Scan for the cell matching the given text and deliver its [x, y] coordinate at center. 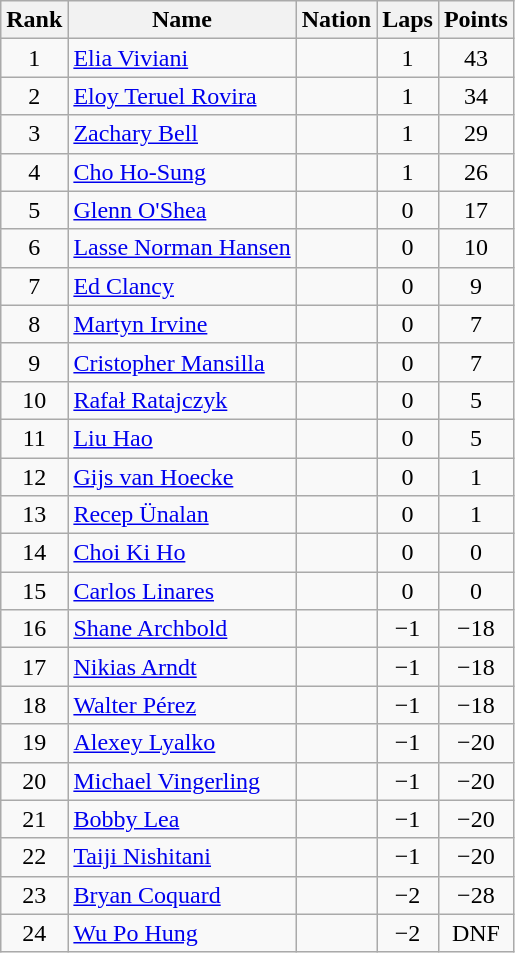
Bryan Coquard [182, 895]
6 [34, 248]
21 [34, 819]
Nikias Arndt [182, 667]
Nation [336, 20]
15 [34, 591]
Zachary Bell [182, 134]
23 [34, 895]
Liu Hao [182, 438]
19 [34, 743]
24 [34, 933]
Recep Ünalan [182, 515]
Laps [408, 20]
Name [182, 20]
26 [476, 172]
Glenn O'Shea [182, 210]
Lasse Norman Hansen [182, 248]
11 [34, 438]
Cho Ho-Sung [182, 172]
Martyn Irvine [182, 324]
16 [34, 629]
Michael Vingerling [182, 781]
18 [34, 705]
Eloy Teruel Rovira [182, 96]
43 [476, 58]
Alexey Lyalko [182, 743]
22 [34, 857]
29 [476, 134]
Wu Po Hung [182, 933]
14 [34, 553]
Taiji Nishitani [182, 857]
Ed Clancy [182, 286]
−28 [476, 895]
8 [34, 324]
Gijs van Hoecke [182, 477]
Cristopher Mansilla [182, 362]
Points [476, 20]
Rafał Ratajczyk [182, 400]
12 [34, 477]
3 [34, 134]
Choi Ki Ho [182, 553]
Rank [34, 20]
34 [476, 96]
20 [34, 781]
Elia Viviani [182, 58]
4 [34, 172]
DNF [476, 933]
13 [34, 515]
2 [34, 96]
Walter Pérez [182, 705]
Shane Archbold [182, 629]
Carlos Linares [182, 591]
Bobby Lea [182, 819]
